Search for the cell housing the specified text and yield its [X, Y] center coordinate. 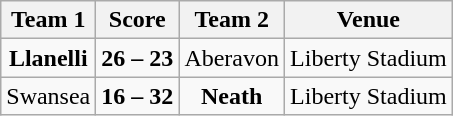
16 – 32 [138, 96]
Team 1 [48, 20]
Team 2 [232, 20]
Score [138, 20]
Llanelli [48, 58]
Aberavon [232, 58]
Venue [369, 20]
Neath [232, 96]
26 – 23 [138, 58]
Swansea [48, 96]
